Return the [x, y] coordinate for the center point of the cell that contains the specified text.  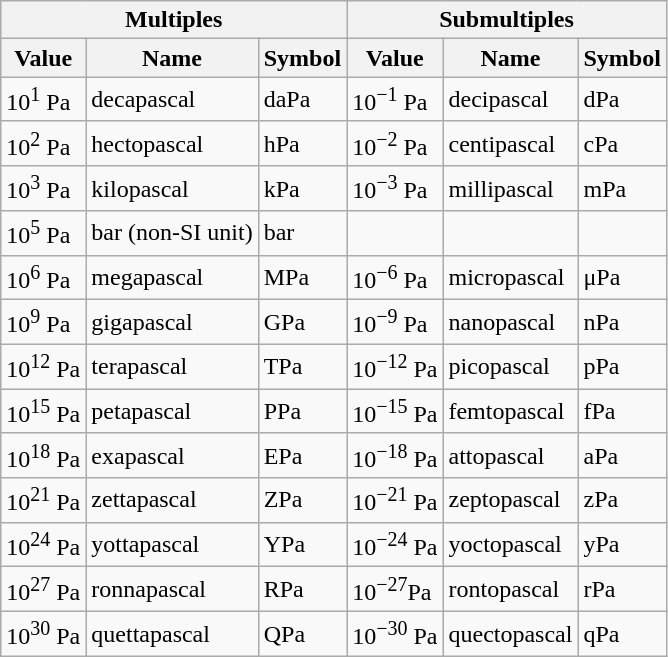
bar (non-SI unit) [172, 234]
GPa [302, 322]
qPa [622, 634]
10−27Pa [395, 590]
1024 Pa [44, 544]
1021 Pa [44, 500]
aPa [622, 456]
yottapascal [172, 544]
millipascal [510, 188]
RPa [302, 590]
decipascal [510, 100]
yPa [622, 544]
TPa [302, 366]
yoctopascal [510, 544]
hPa [302, 144]
PPa [302, 412]
YPa [302, 544]
quettapascal [172, 634]
decapascal [172, 100]
cPa [622, 144]
μPa [622, 278]
gigapascal [172, 322]
micropascal [510, 278]
102 Pa [44, 144]
petapascal [172, 412]
zPa [622, 500]
centipascal [510, 144]
ZPa [302, 500]
10−9 Pa [395, 322]
quectopascal [510, 634]
1030 Pa [44, 634]
megapascal [172, 278]
pPa [622, 366]
hectopascal [172, 144]
fPa [622, 412]
1012 Pa [44, 366]
bar [302, 234]
10−18 Pa [395, 456]
kilopascal [172, 188]
zettapascal [172, 500]
nanopascal [510, 322]
ronnapascal [172, 590]
MPa [302, 278]
rontopascal [510, 590]
10−3 Pa [395, 188]
femtopascal [510, 412]
picopascal [510, 366]
106 Pa [44, 278]
EPa [302, 456]
daPa [302, 100]
kPa [302, 188]
Multiples [174, 20]
QPa [302, 634]
109 Pa [44, 322]
rPa [622, 590]
Submultiples [507, 20]
exapascal [172, 456]
zeptopascal [510, 500]
1015 Pa [44, 412]
10−24 Pa [395, 544]
10−21 Pa [395, 500]
dPa [622, 100]
10−12 Pa [395, 366]
mPa [622, 188]
1018 Pa [44, 456]
terapascal [172, 366]
nPa [622, 322]
103 Pa [44, 188]
105 Pa [44, 234]
attopascal [510, 456]
10−2 Pa [395, 144]
10−1 Pa [395, 100]
101 Pa [44, 100]
10−6 Pa [395, 278]
10−30 Pa [395, 634]
10−15 Pa [395, 412]
1027 Pa [44, 590]
